For the text-containing cell, return its midpoint in [x, y] coordinate format. 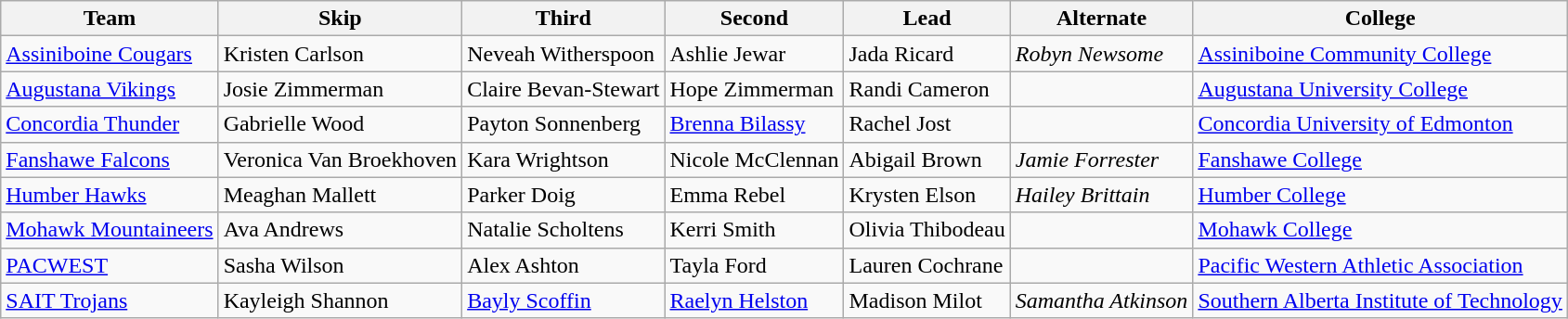
Hope Zimmerman [754, 89]
Krysten Elson [927, 195]
Ashlie Jewar [754, 54]
Mohawk College [1380, 230]
Claire Bevan-Stewart [564, 89]
Raelyn Helston [754, 300]
Jamie Forrester [1101, 159]
Team [110, 19]
Concordia University of Edmonton [1380, 124]
Skip [340, 19]
Kristen Carlson [340, 54]
Augustana Vikings [110, 89]
Jada Ricard [927, 54]
Natalie Scholtens [564, 230]
Kara Wrightson [564, 159]
Third [564, 19]
Alex Ashton [564, 265]
Humber College [1380, 195]
Fanshawe Falcons [110, 159]
Payton Sonnenberg [564, 124]
Ava Andrews [340, 230]
Second [754, 19]
Tayla Ford [754, 265]
Lauren Cochrane [927, 265]
Samantha Atkinson [1101, 300]
Nicole McClennan [754, 159]
Madison Milot [927, 300]
Meaghan Mallett [340, 195]
Neveah Witherspoon [564, 54]
Gabrielle Wood [340, 124]
Olivia Thibodeau [927, 230]
Augustana University College [1380, 89]
Concordia Thunder [110, 124]
Hailey Brittain [1101, 195]
Humber Hawks [110, 195]
College [1380, 19]
Sasha Wilson [340, 265]
Parker Doig [564, 195]
Rachel Jost [927, 124]
Assiniboine Cougars [110, 54]
Lead [927, 19]
Veronica Van Broekhoven [340, 159]
Mohawk Mountaineers [110, 230]
Fanshawe College [1380, 159]
SAIT Trojans [110, 300]
PACWEST [110, 265]
Alternate [1101, 19]
Robyn Newsome [1101, 54]
Josie Zimmerman [340, 89]
Assiniboine Community College [1380, 54]
Kerri Smith [754, 230]
Randi Cameron [927, 89]
Bayly Scoffin [564, 300]
Abigail Brown [927, 159]
Emma Rebel [754, 195]
Pacific Western Athletic Association [1380, 265]
Southern Alberta Institute of Technology [1380, 300]
Kayleigh Shannon [340, 300]
Brenna Bilassy [754, 124]
